Locate the cell with the specified text and output its (x, y) center coordinate. 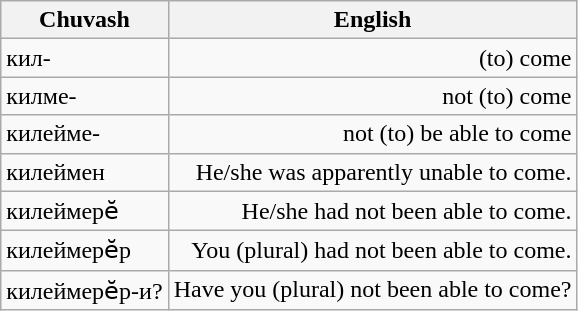
He/she had not been able to come. (372, 211)
килеймерӗр (84, 251)
Have you (plural) not been able to come? (372, 290)
килме- (84, 96)
not (to) come (372, 96)
килейме- (84, 134)
You (plural) had not been able to come. (372, 251)
килеймен (84, 172)
Chuvash (84, 20)
He/she was apparently unable to come. (372, 172)
not (to) be able to come (372, 134)
(to) come (372, 58)
килеймерӗ (84, 211)
кил- (84, 58)
English (372, 20)
килеймерӗр-и? (84, 290)
